Search for the cell housing the specified text and yield its [x, y] center coordinate. 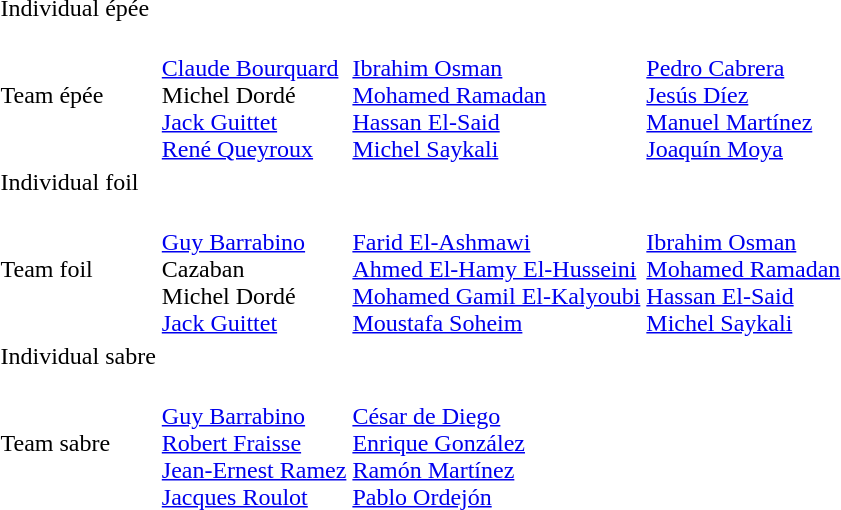
Ibrahim OsmanMohamed RamadanHassan El-SaidMichel Saykali [496, 95]
Claude BourquardMichel DordéJack GuittetRené Queyroux [254, 95]
Guy BarrabinoCazabanMichel DordéJack Guittet [254, 269]
Farid El-AshmawiAhmed El-Hamy El-HusseiniMohamed Gamil El-KalyoubiMoustafa Soheim [496, 269]
